Return the [X, Y] coordinate for the center point of the cell that contains the specified text.  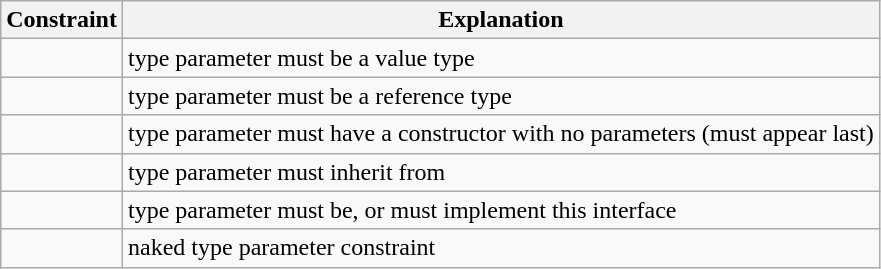
Explanation [500, 20]
type parameter must be a value type [500, 58]
type parameter must be, or must implement this interface [500, 210]
type parameter must inherit from [500, 172]
type parameter must be a reference type [500, 96]
type parameter must have a constructor with no parameters (must appear last) [500, 134]
naked type parameter constraint [500, 248]
Constraint [62, 20]
